Return [X, Y] of the center of cell containing provided text 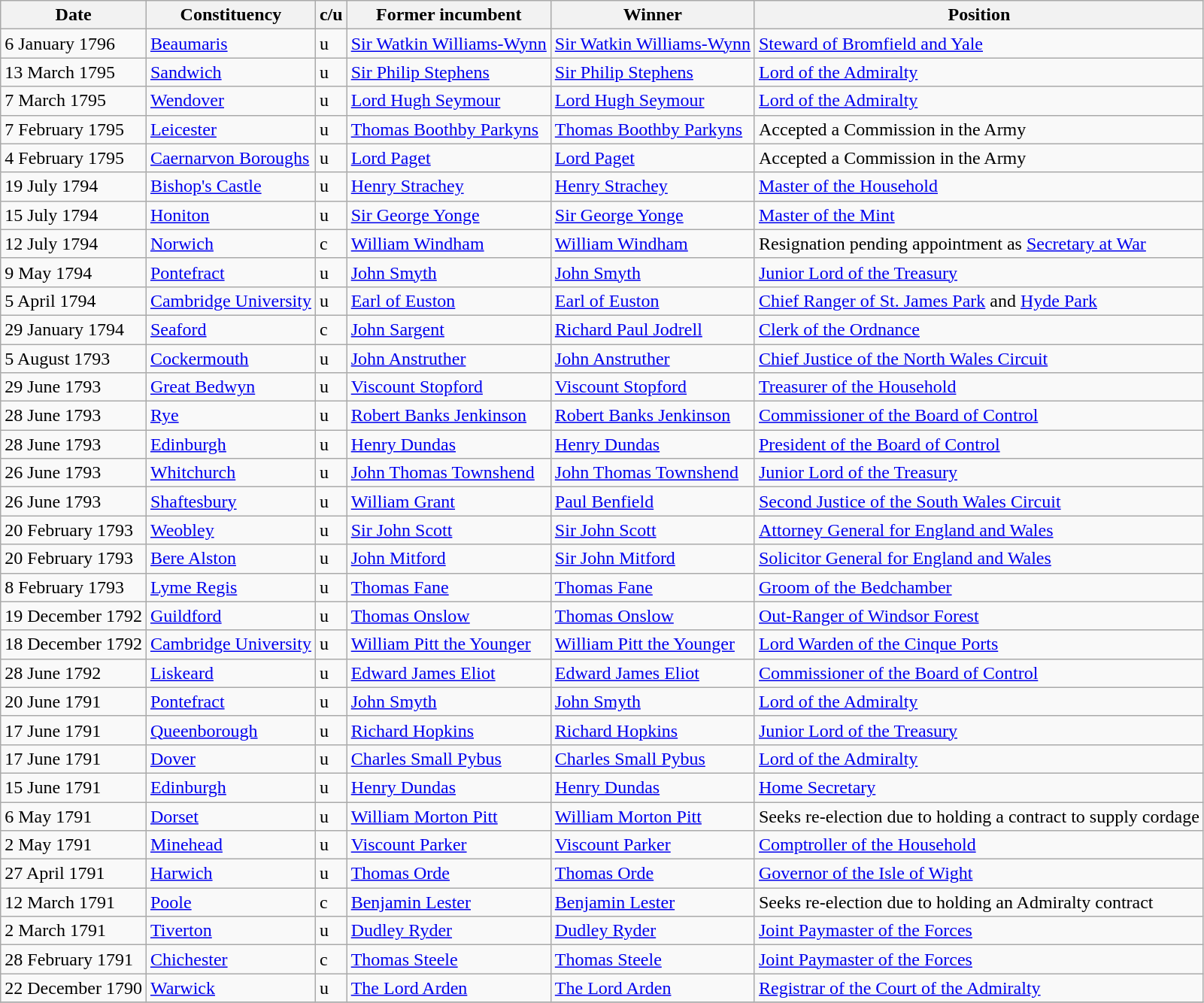
6 January 1796 [74, 44]
Tiverton [230, 931]
Former incumbent [448, 15]
Treasurer of the Household [979, 387]
John Sargent [448, 329]
Shaftesbury [230, 501]
Dover [230, 759]
Groom of the Bedchamber [979, 587]
15 June 1791 [74, 787]
Bere Alston [230, 559]
Sir John Mitford [653, 559]
Constituency [230, 15]
29 January 1794 [74, 329]
8 February 1793 [74, 587]
29 June 1793 [74, 387]
Guildford [230, 616]
Rye [230, 416]
Comptroller of the Household [979, 845]
Date [74, 15]
Beaumaris [230, 44]
2 May 1791 [74, 845]
Lyme Regis [230, 587]
Honiton [230, 215]
9 May 1794 [74, 272]
Poole [230, 902]
Registrar of the Court of the Admiralty [979, 988]
20 June 1791 [74, 701]
Resignation pending appointment as Secretary at War [979, 244]
5 April 1794 [74, 301]
28 June 1792 [74, 673]
Solicitor General for England and Wales [979, 559]
Home Secretary [979, 787]
Master of the Household [979, 186]
Harwich [230, 874]
19 July 1794 [74, 186]
2 March 1791 [74, 931]
Winner [653, 15]
7 March 1795 [74, 101]
12 March 1791 [74, 902]
5 August 1793 [74, 359]
22 December 1790 [74, 988]
Chichester [230, 959]
28 February 1791 [74, 959]
Dorset [230, 816]
Liskeard [230, 673]
Governor of the Isle of Wight [979, 874]
Clerk of the Ordnance [979, 329]
Steward of Bromfield and Yale [979, 44]
Paul Benfield [653, 501]
Leicester [230, 129]
19 December 1792 [74, 616]
7 February 1795 [74, 129]
Chief Ranger of St. James Park and Hyde Park [979, 301]
13 March 1795 [74, 72]
President of the Board of Control [979, 444]
Seeks re-election due to holding an Admiralty contract [979, 902]
Seaford [230, 329]
Cockermouth [230, 359]
c/u [331, 15]
Position [979, 15]
Great Bedwyn [230, 387]
Minehead [230, 845]
Seeks re-election due to holding a contract to supply cordage [979, 816]
Weobley [230, 530]
Out-Ranger of Windsor Forest [979, 616]
15 July 1794 [74, 215]
18 December 1792 [74, 644]
Lord Warden of the Cinque Ports [979, 644]
4 February 1795 [74, 158]
Chief Justice of the North Wales Circuit [979, 359]
Richard Paul Jodrell [653, 329]
Queenborough [230, 730]
12 July 1794 [74, 244]
Whitchurch [230, 473]
Wendover [230, 101]
Master of the Mint [979, 215]
William Grant [448, 501]
Sandwich [230, 72]
Norwich [230, 244]
Caernarvon Boroughs [230, 158]
Attorney General for England and Wales [979, 530]
6 May 1791 [74, 816]
27 April 1791 [74, 874]
Bishop's Castle [230, 186]
John Mitford [448, 559]
Warwick [230, 988]
Second Justice of the South Wales Circuit [979, 501]
